Provide the (x, y) coordinate of the cell's center where the given text is located.  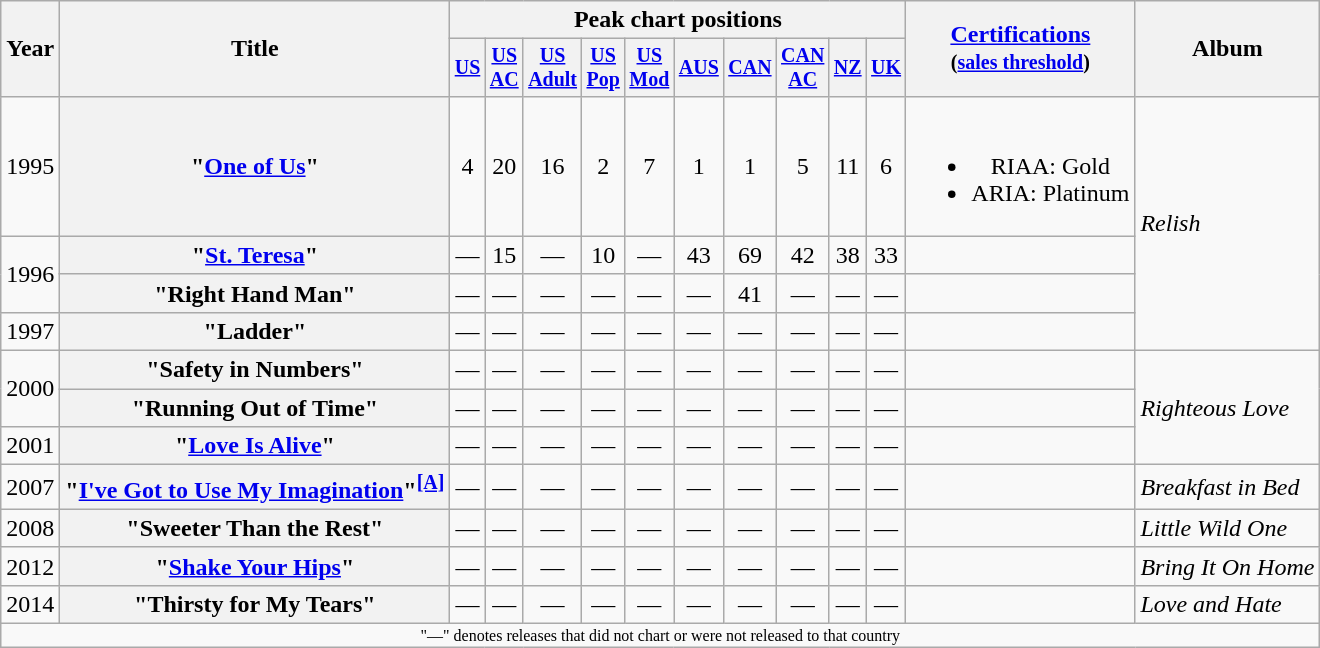
Title (255, 49)
Album (1228, 49)
AUS (698, 68)
"One of Us" (255, 166)
"I've Got to Use My Imagination"[A] (255, 488)
16 (552, 166)
Peak chart positions (678, 20)
UK (886, 68)
11 (848, 166)
"Sweeter Than the Rest" (255, 528)
USMod (650, 68)
USAC (504, 68)
"—" denotes releases that did not chart or were not released to that country (660, 635)
42 (802, 255)
2000 (30, 389)
4 (468, 166)
Relish (1228, 223)
US (468, 68)
Certifications(sales threshold) (1020, 49)
USPop (604, 68)
10 (604, 255)
1997 (30, 331)
2 (604, 166)
1995 (30, 166)
"Thirsty for My Tears" (255, 604)
Love and Hate (1228, 604)
5 (802, 166)
"St. Teresa" (255, 255)
"Love Is Alive" (255, 446)
Little Wild One (1228, 528)
Bring It On Home (1228, 566)
"Safety in Numbers" (255, 370)
CANAC (802, 68)
20 (504, 166)
6 (886, 166)
2014 (30, 604)
33 (886, 255)
Righteous Love (1228, 408)
15 (504, 255)
38 (848, 255)
2008 (30, 528)
USAdult (552, 68)
"Shake Your Hips" (255, 566)
"Running Out of Time" (255, 408)
"Ladder" (255, 331)
2012 (30, 566)
NZ (848, 68)
1996 (30, 274)
CAN (750, 68)
2007 (30, 488)
41 (750, 293)
7 (650, 166)
RIAA: GoldARIA: Platinum (1020, 166)
2001 (30, 446)
Year (30, 49)
Breakfast in Bed (1228, 488)
69 (750, 255)
"Right Hand Man" (255, 293)
43 (698, 255)
